Output the (X, Y) coordinate of the center of the cell containing the given text.  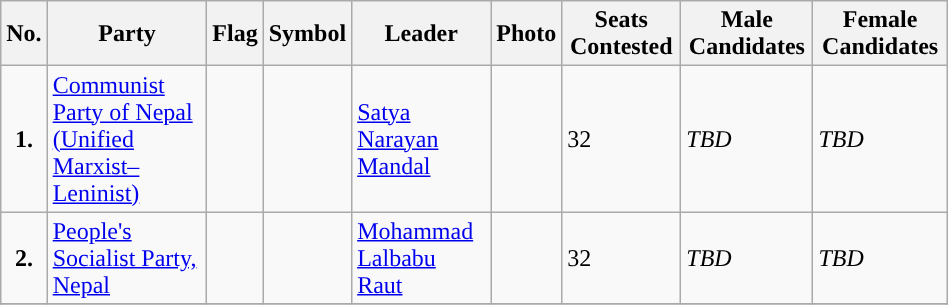
Communist Party of Nepal (Unified Marxist–Leninist) (127, 139)
Symbol (307, 34)
People's Socialist Party, Nepal (127, 258)
Female Candidates (880, 34)
Photo (526, 34)
No. (24, 34)
2. (24, 258)
Flag (235, 34)
Party (127, 34)
Male Candidates (747, 34)
Leader (422, 34)
Mohammad Lalbabu Raut (422, 258)
1. (24, 139)
Satya Narayan Mandal (422, 139)
Seats Contested (622, 34)
